Locate the cell with the specified text and output its [X, Y] center coordinate. 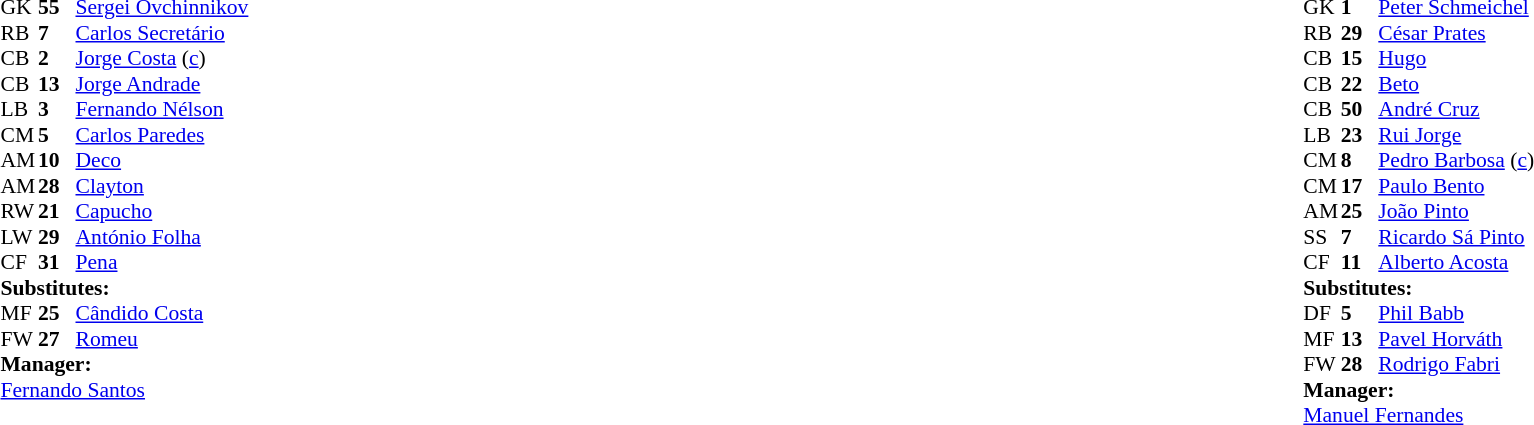
Jorge Andrade [162, 84]
15 [1360, 59]
Hugo [1456, 59]
César Prates [1456, 33]
LW [19, 237]
22 [1360, 84]
Pedro Barbosa (c) [1456, 161]
André Cruz [1456, 109]
17 [1360, 186]
Capucho [162, 211]
Fernando Nélson [162, 109]
DF [1322, 313]
50 [1360, 109]
Romeu [162, 339]
10 [57, 161]
António Folha [162, 237]
Ricardo Sá Pinto [1456, 237]
8 [1360, 161]
Paulo Bento [1456, 186]
Cândido Costa [162, 313]
Alberto Acosta [1456, 263]
Fernando Santos [124, 390]
Carlos Paredes [162, 135]
Clayton [162, 186]
RW [19, 211]
Deco [162, 161]
Pena [162, 263]
2 [57, 59]
Rui Jorge [1456, 135]
23 [1360, 135]
João Pinto [1456, 211]
27 [57, 339]
Beto [1456, 84]
31 [57, 263]
21 [57, 211]
Jorge Costa (c) [162, 59]
Pavel Horváth [1456, 339]
Phil Babb [1456, 313]
Carlos Secretário [162, 33]
3 [57, 109]
SS [1322, 237]
Rodrigo Fabri [1456, 365]
11 [1360, 263]
